Detect which cell encompasses the target text, then output its [X, Y] center coordinate. 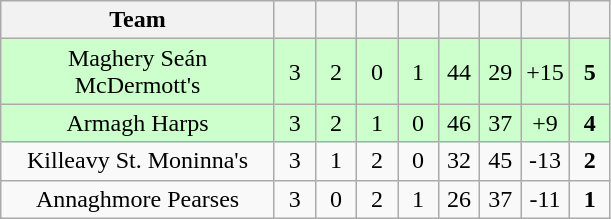
+15 [546, 72]
5 [590, 72]
32 [460, 161]
26 [460, 199]
Team [138, 20]
45 [500, 161]
Maghery Seán McDermott's [138, 72]
-11 [546, 199]
Annaghmore Pearses [138, 199]
4 [590, 123]
29 [500, 72]
Armagh Harps [138, 123]
-13 [546, 161]
46 [460, 123]
+9 [546, 123]
Killeavy St. Moninna's [138, 161]
44 [460, 72]
